Find where the given text appears and provide that cell's center as [X, Y] coordinate. 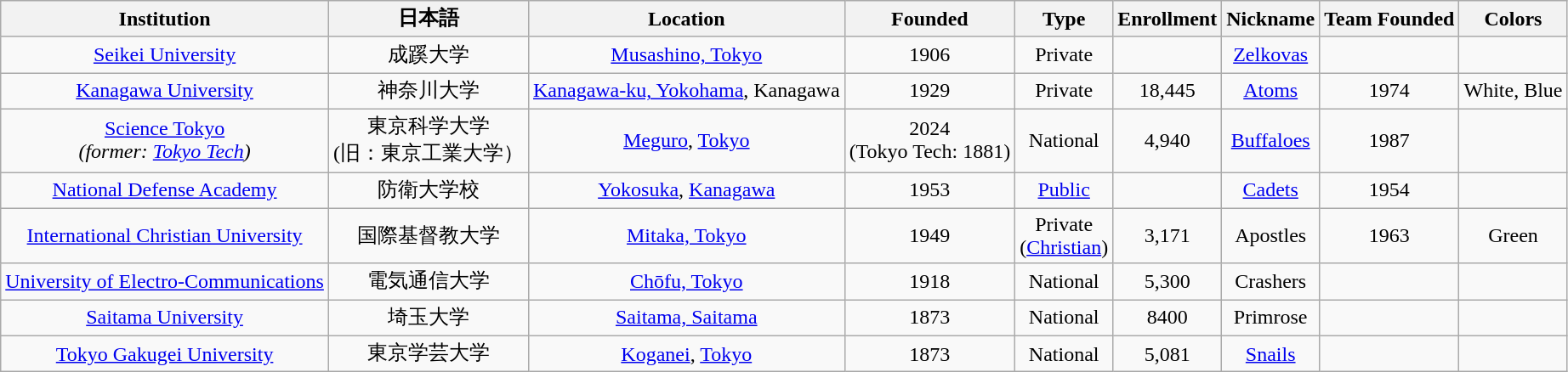
Public [1065, 190]
18,445 [1167, 92]
埼玉大学 [429, 318]
Tokyo Gakugei University [165, 353]
Chōfu, Tokyo [686, 282]
Saitama, Saitama [686, 318]
防衛大学校 [429, 190]
Primrose [1270, 318]
東京学芸大学 [429, 353]
東京科学大学(旧：東京工業大学） [429, 140]
Type [1065, 19]
Yokosuka, Kanagawa [686, 190]
Kanagawa University [165, 92]
1906 [930, 54]
成蹊大学 [429, 54]
1974 [1389, 92]
5,081 [1167, 353]
Mitaka, Tokyo [686, 236]
Location [686, 19]
日本語 [429, 19]
Private(Christian) [1065, 236]
Team Founded [1389, 19]
White, Blue [1514, 92]
1949 [930, 236]
神奈川大学 [429, 92]
Nickname [1270, 19]
Koganei, Tokyo [686, 353]
Seikei University [165, 54]
Saitama University [165, 318]
International Christian University [165, 236]
電気通信大学 [429, 282]
Science Tokyo(former: Tokyo Tech) [165, 140]
5,300 [1167, 282]
Institution [165, 19]
1918 [930, 282]
Crashers [1270, 282]
Zelkovas [1270, 54]
Colors [1514, 19]
Founded [930, 19]
Green [1514, 236]
Cadets [1270, 190]
1929 [930, 92]
2024(Tokyo Tech: 1881) [930, 140]
Snails [1270, 353]
国際基督教大学 [429, 236]
Meguro, Tokyo [686, 140]
1963 [1389, 236]
4,940 [1167, 140]
Enrollment [1167, 19]
1987 [1389, 140]
3,171 [1167, 236]
University of Electro-Communications [165, 282]
Apostles [1270, 236]
Kanagawa-ku, Yokohama, Kanagawa [686, 92]
Buffaloes [1270, 140]
1953 [930, 190]
National Defense Academy [165, 190]
Atoms [1270, 92]
Musashino, Tokyo [686, 54]
8400 [1167, 318]
1954 [1389, 190]
